Pinpoint the cell where the given text exists, returning its (X, Y) midpoint coordinate. 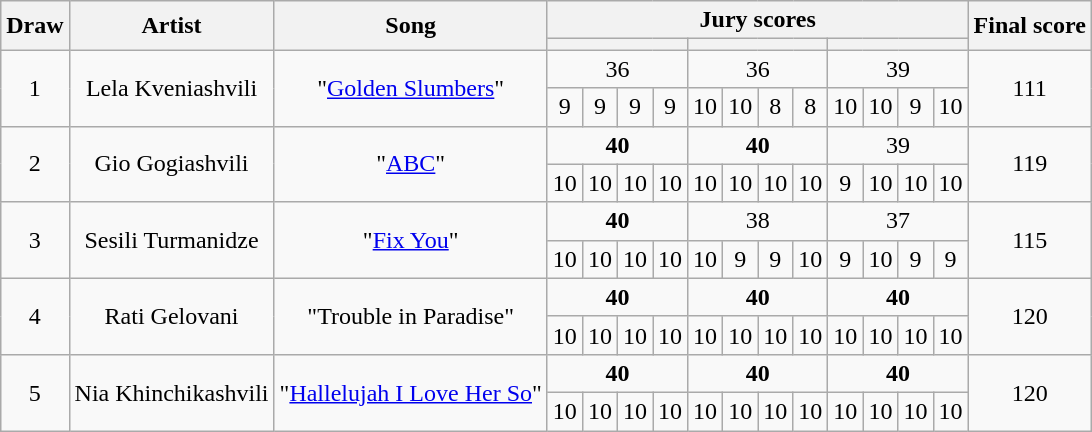
5 (35, 392)
1 (35, 88)
Sesili Turmanidze (172, 240)
"ABC" (410, 164)
Draw (35, 26)
Final score (1030, 26)
Artist (172, 26)
"Fix You" (410, 240)
38 (758, 221)
"Golden Slumbers" (410, 88)
111 (1030, 88)
37 (898, 221)
115 (1030, 240)
Song (410, 26)
4 (35, 316)
Gio Gogiashvili (172, 164)
119 (1030, 164)
3 (35, 240)
2 (35, 164)
"Trouble in Paradise" (410, 316)
Rati Gelovani (172, 316)
Jury scores (758, 20)
Lela Kveniashvili (172, 88)
Nia Khinchikashvili (172, 392)
"Hallelujah I Love Her So" (410, 392)
